Determine the [X, Y] coordinate at the center of the cell enclosing the given text.  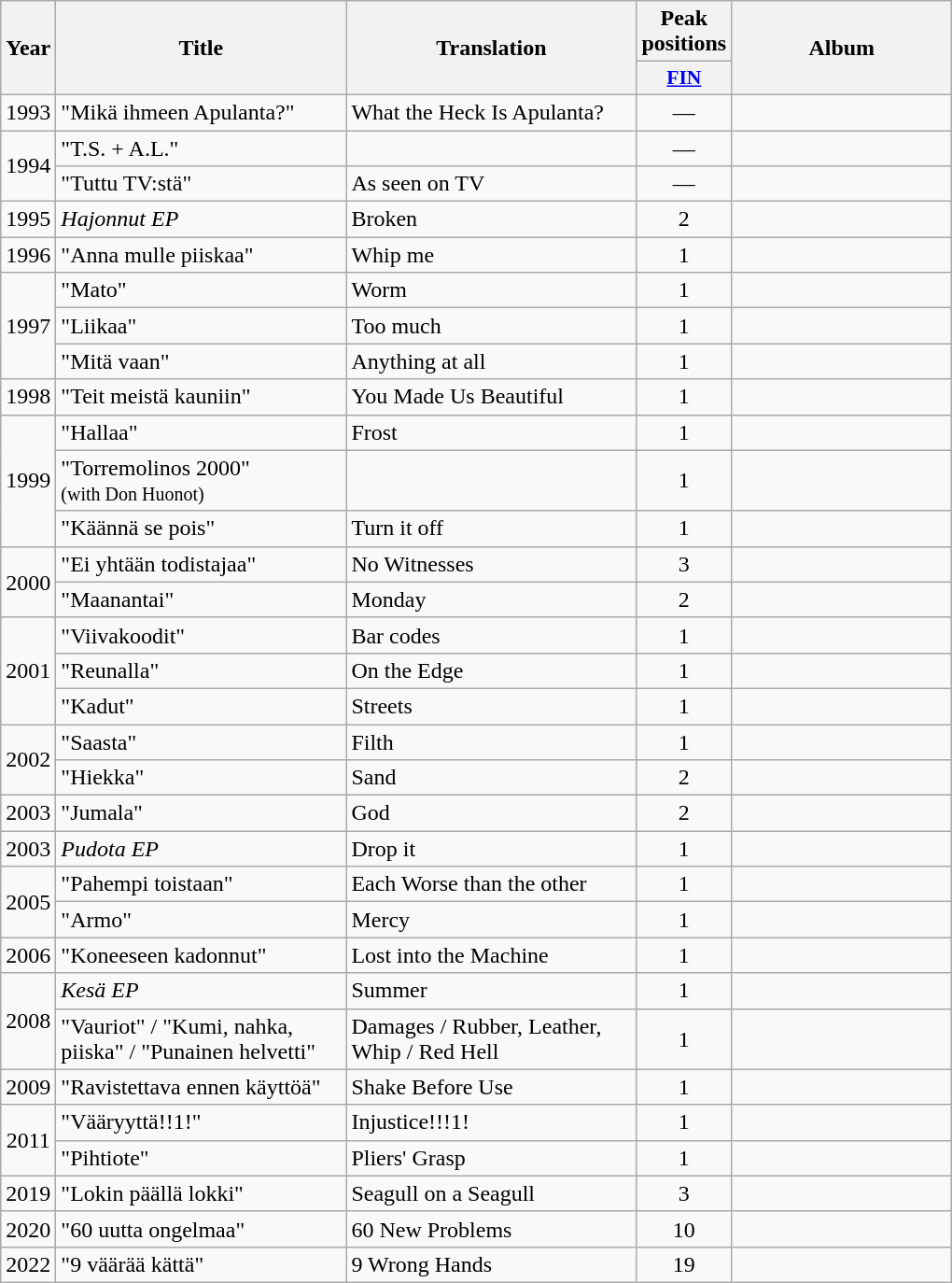
"T.S. + A.L." [202, 148]
10 [684, 1229]
On the Edge [491, 670]
God [491, 813]
Pliers' Grasp [491, 1158]
19 [684, 1264]
"Hiekka" [202, 778]
"Mitä vaan" [202, 361]
Year [28, 49]
As seen on TV [491, 184]
"Koneeseen kadonnut" [202, 955]
Worm [491, 290]
"Vääryyttä!!1!" [202, 1122]
2000 [28, 582]
"Lokin päällä lokki" [202, 1193]
Whip me [491, 255]
1994 [28, 166]
2011 [28, 1140]
1995 [28, 219]
Each Worse than the other [491, 884]
"Ei yhtään todistajaa" [202, 564]
2002 [28, 760]
Shake Before Use [491, 1087]
"Anna mulle piiskaa" [202, 255]
"Teit meistä kauniin" [202, 397]
"Pahempi toistaan" [202, 884]
"Torremolinos 2000" (with Don Huonot) [202, 480]
You Made Us Beautiful [491, 397]
"Mato" [202, 290]
"Tuttu TV:stä" [202, 184]
"Vauriot" / "Kumi, nahka, piiska" / "Punainen helvetti" [202, 1038]
2022 [28, 1264]
2019 [28, 1193]
Anything at all [491, 361]
Damages / Rubber, Leather, Whip / Red Hell [491, 1038]
Filth [491, 742]
"Kadut" [202, 706]
"Mikä ihmeen Apulanta?" [202, 112]
"Hallaa" [202, 432]
No Witnesses [491, 564]
2006 [28, 955]
1997 [28, 326]
"Liikaa" [202, 326]
"Jumala" [202, 813]
9 Wrong Hands [491, 1264]
Seagull on a Seagull [491, 1193]
"Maanantai" [202, 599]
"9 väärää kättä" [202, 1264]
Pudota EP [202, 849]
Lost into the Machine [491, 955]
1996 [28, 255]
"Käännä se pois" [202, 529]
FIN [684, 78]
Turn it off [491, 529]
Peak positions [684, 32]
"Reunalla" [202, 670]
Too much [491, 326]
Bar codes [491, 635]
"Ravistettava ennen käyttöä" [202, 1087]
2001 [28, 670]
Frost [491, 432]
Mercy [491, 920]
"Pihtiote" [202, 1158]
Streets [491, 706]
1999 [28, 480]
"Saasta" [202, 742]
Drop it [491, 849]
Album [842, 49]
Kesä EP [202, 991]
60 New Problems [491, 1229]
"60 uutta ongelmaa" [202, 1229]
Sand [491, 778]
2005 [28, 902]
Broken [491, 219]
1998 [28, 397]
What the Heck Is Apulanta? [491, 112]
Hajonnut EP [202, 219]
Title [202, 49]
2009 [28, 1087]
2020 [28, 1229]
Injustice!!!1! [491, 1122]
"Armo" [202, 920]
Summer [491, 991]
1993 [28, 112]
2008 [28, 1022]
"Viivakoodit" [202, 635]
Translation [491, 49]
Monday [491, 599]
